From the cell containing the given text, extract its center point as [X, Y] coordinate. 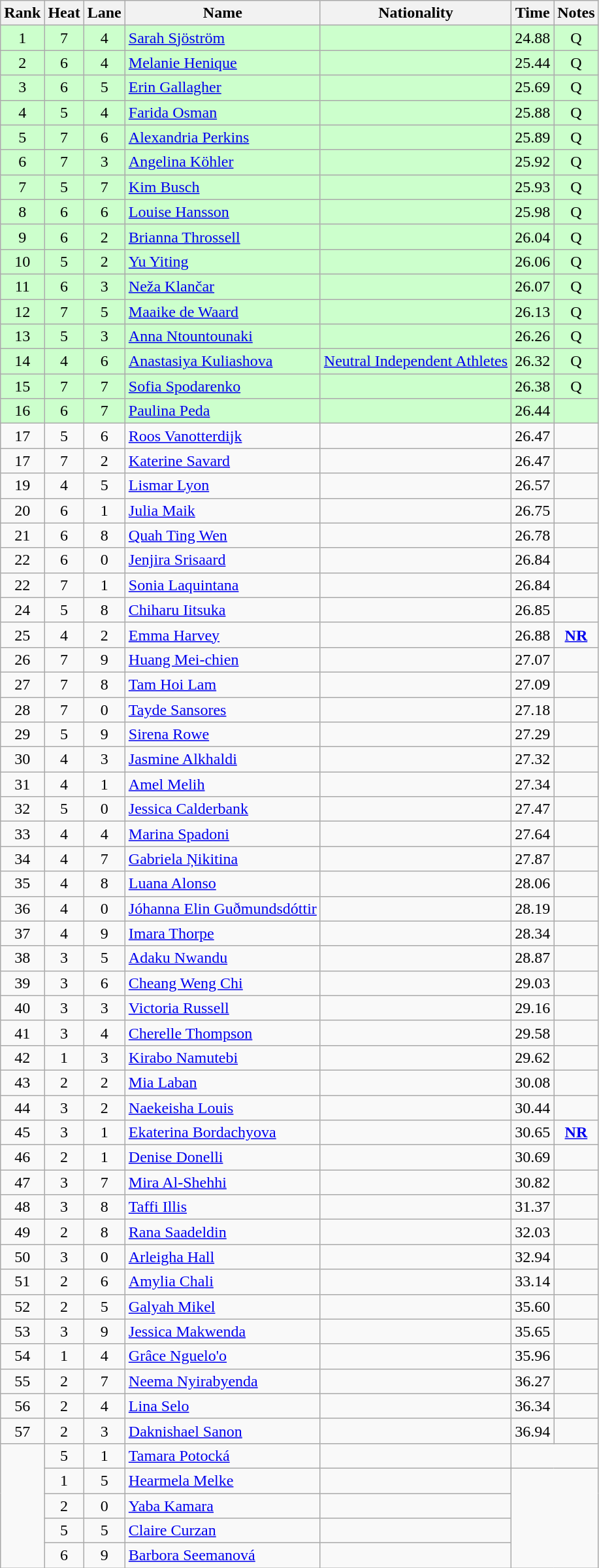
Claire Curzan [222, 1531]
47 [22, 1182]
36 [22, 909]
Nationality [415, 13]
26 [22, 659]
Neutral Independent Athletes [415, 361]
54 [22, 1356]
Tamara Potocká [222, 1456]
Kim Busch [222, 187]
26.44 [533, 411]
27.87 [533, 859]
55 [22, 1381]
10 [22, 261]
50 [22, 1257]
45 [22, 1133]
Rana Saadeldin [222, 1232]
30.69 [533, 1158]
28.06 [533, 884]
40 [22, 1008]
30.08 [533, 1082]
28.34 [533, 933]
Denise Donelli [222, 1158]
Erin Gallagher [222, 88]
Farida Osman [222, 112]
29.58 [533, 1033]
35 [22, 884]
12 [22, 312]
31 [22, 784]
21 [22, 535]
32.94 [533, 1257]
36.34 [533, 1406]
24 [22, 610]
Lismar Lyon [222, 486]
Arleigha Hall [222, 1257]
Quah Ting Wen [222, 535]
46 [22, 1158]
Jóhanna Elin Guðmundsdóttir [222, 909]
Jessica Makwenda [222, 1331]
Anna Ntountounaki [222, 337]
29 [22, 735]
29.16 [533, 1008]
16 [22, 411]
26.88 [533, 635]
30 [22, 759]
Sarah Sjöström [222, 38]
Katerine Savard [222, 461]
Daknishael Sanon [222, 1431]
Chiharu Iitsuka [222, 610]
Hearmela Melke [222, 1480]
Paulina Peda [222, 411]
41 [22, 1033]
26.04 [533, 237]
Alexandria Perkins [222, 137]
Louise Hansson [222, 212]
26.78 [533, 535]
Taffi Illis [222, 1207]
Tayde Sansores [222, 709]
36.27 [533, 1381]
33 [22, 834]
Naekeisha Louis [222, 1108]
25.69 [533, 88]
Ekaterina Bordachyova [222, 1133]
43 [22, 1082]
26.32 [533, 361]
20 [22, 510]
Maaike de Waard [222, 312]
35.65 [533, 1331]
Sonia Laquintana [222, 585]
26.38 [533, 386]
Mira Al-Shehhi [222, 1182]
Julia Maik [222, 510]
56 [22, 1406]
Cheang Weng Chi [222, 983]
36.94 [533, 1431]
25.88 [533, 112]
53 [22, 1331]
29.62 [533, 1058]
26.26 [533, 337]
51 [22, 1282]
Mia Laban [222, 1082]
26.07 [533, 286]
30.44 [533, 1108]
44 [22, 1108]
Lane [105, 13]
14 [22, 361]
Brianna Throssell [222, 237]
11 [22, 286]
26.57 [533, 486]
27 [22, 684]
Emma Harvey [222, 635]
26.13 [533, 312]
Sirena Rowe [222, 735]
27.18 [533, 709]
13 [22, 337]
25.93 [533, 187]
Grâce Nguelo'o [222, 1356]
26.06 [533, 261]
Heat [64, 13]
35.96 [533, 1356]
31.37 [533, 1207]
25 [22, 635]
27.32 [533, 759]
Luana Alonso [222, 884]
30.65 [533, 1133]
Rank [22, 13]
27.09 [533, 684]
Amylia Chali [222, 1282]
27.07 [533, 659]
49 [22, 1232]
37 [22, 933]
Jessica Calderbank [222, 809]
28 [22, 709]
Melanie Henique [222, 63]
25.98 [533, 212]
Name [222, 13]
Jasmine Alkhaldi [222, 759]
30.82 [533, 1182]
Kirabo Namutebi [222, 1058]
57 [22, 1431]
26.75 [533, 510]
Amel Melih [222, 784]
26.85 [533, 610]
42 [22, 1058]
Huang Mei-chien [222, 659]
Gabriela Ņikitina [222, 859]
34 [22, 859]
Sofia Spodarenko [222, 386]
Notes [576, 13]
29.03 [533, 983]
39 [22, 983]
15 [22, 386]
25.92 [533, 162]
Galyah Mikel [222, 1307]
Neža Klančar [222, 286]
Imara Thorpe [222, 933]
28.87 [533, 958]
Time [533, 13]
Yu Yiting [222, 261]
Barbora Seemanová [222, 1556]
35.60 [533, 1307]
28.19 [533, 909]
38 [22, 958]
19 [22, 486]
Jenjira Srisaard [222, 560]
32.03 [533, 1232]
48 [22, 1207]
33.14 [533, 1282]
25.89 [533, 137]
24.88 [533, 38]
Lina Selo [222, 1406]
25.44 [533, 63]
Yaba Kamara [222, 1505]
52 [22, 1307]
27.34 [533, 784]
Anastasiya Kuliashova [222, 361]
32 [22, 809]
Tam Hoi Lam [222, 684]
Angelina Köhler [222, 162]
27.29 [533, 735]
Marina Spadoni [222, 834]
27.64 [533, 834]
Cherelle Thompson [222, 1033]
Adaku Nwandu [222, 958]
Neema Nyirabyenda [222, 1381]
Victoria Russell [222, 1008]
27.47 [533, 809]
Roos Vanotterdijk [222, 436]
